For the text-containing cell, return its midpoint in [X, Y] coordinate format. 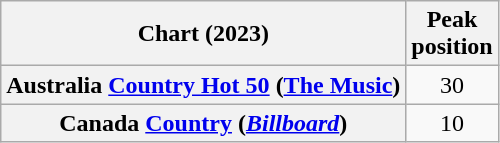
10 [452, 123]
30 [452, 85]
Peakposition [452, 34]
Chart (2023) [204, 34]
Canada Country (Billboard) [204, 123]
Australia Country Hot 50 (The Music) [204, 85]
